Detect which cell encompasses the target text, then output its (x, y) center coordinate. 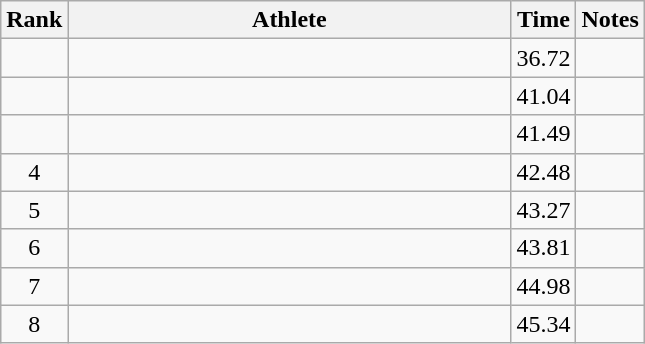
Athlete (290, 20)
45.34 (544, 324)
6 (34, 248)
41.04 (544, 96)
5 (34, 210)
42.48 (544, 172)
41.49 (544, 134)
36.72 (544, 58)
4 (34, 172)
7 (34, 286)
Time (544, 20)
8 (34, 324)
Notes (610, 20)
43.81 (544, 248)
44.98 (544, 286)
Rank (34, 20)
43.27 (544, 210)
